Output the [x, y] coordinate of the center of the cell containing the given text.  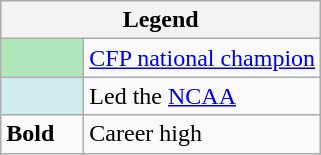
Led the NCAA [202, 96]
Bold [42, 134]
CFP national champion [202, 58]
Career high [202, 134]
Legend [161, 20]
